Provide the [X, Y] coordinate of the cell's center where the given text is located.  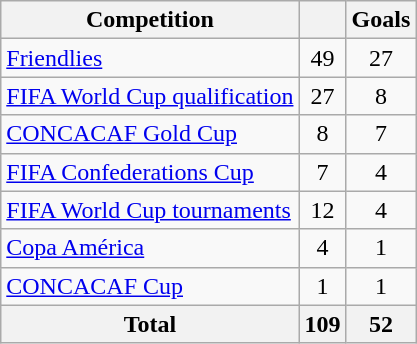
Competition [150, 20]
52 [381, 324]
FIFA World Cup tournaments [150, 210]
CONCACAF Gold Cup [150, 134]
109 [322, 324]
FIFA Confederations Cup [150, 172]
FIFA World Cup qualification [150, 96]
Goals [381, 20]
Total [150, 324]
12 [322, 210]
Friendlies [150, 58]
49 [322, 58]
CONCACAF Cup [150, 286]
Copa América [150, 248]
